Scan for the cell matching the given text and deliver its [x, y] coordinate at center. 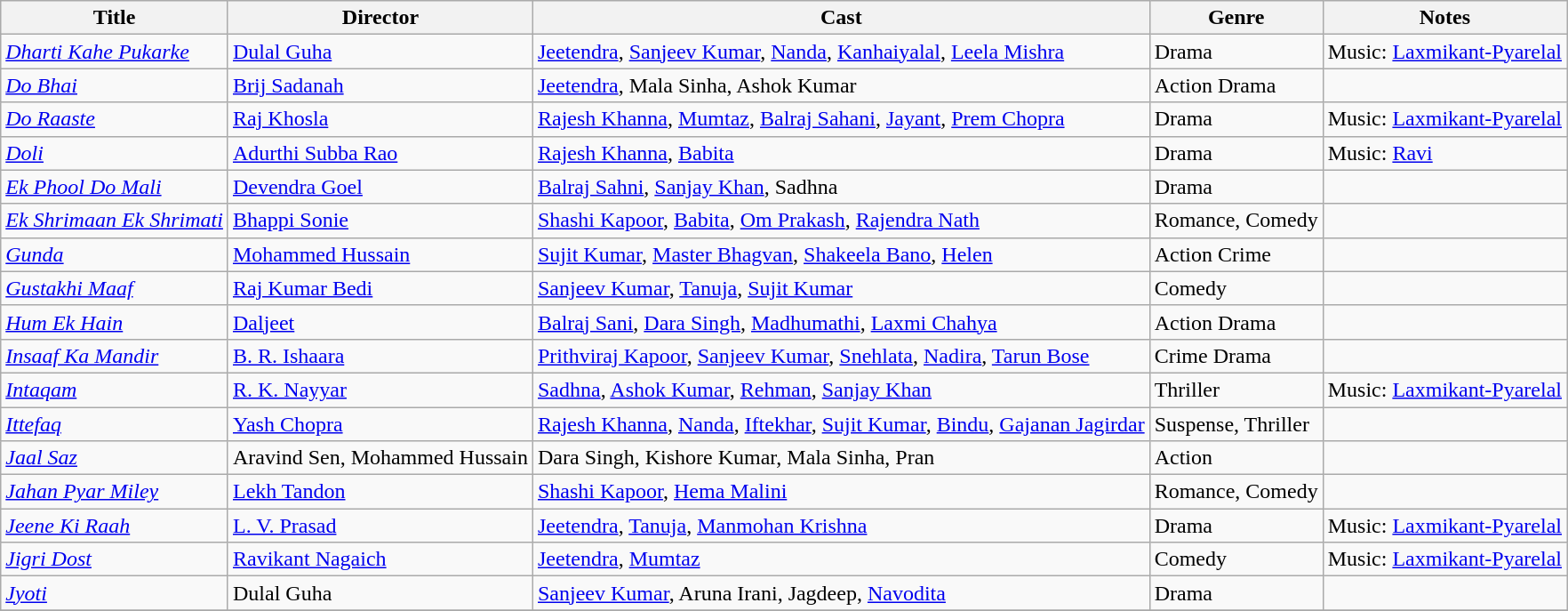
Sanjeev Kumar, Aruna Irani, Jagdeep, Navodita [841, 593]
Balraj Sahni, Sanjay Khan, Sadhna [841, 187]
Rajesh Khanna, Mumtaz, Balraj Sahani, Jayant, Prem Chopra [841, 119]
Music: Ravi [1444, 153]
Doli [115, 153]
Adurthi Subba Rao [380, 153]
Cast [841, 18]
Yash Chopra [380, 424]
Gustakhi Maaf [115, 288]
Shashi Kapoor, Babita, Om Prakash, Rajendra Nath [841, 221]
B. R. Ishaara [380, 356]
Sujit Kumar, Master Bhagvan, Shakeela Bano, Helen [841, 254]
Dharti Kahe Pukarke [115, 52]
Daljeet [380, 322]
Jeetendra, Tanuja, Manmohan Krishna [841, 526]
Title [115, 18]
Sanjeev Kumar, Tanuja, Sujit Kumar [841, 288]
Jeetendra, Mumtaz [841, 559]
Action Crime [1236, 254]
Ittefaq [115, 424]
Jeetendra, Sanjeev Kumar, Nanda, Kanhaiyalal, Leela Mishra [841, 52]
Suspense, Thriller [1236, 424]
Hum Ek Hain [115, 322]
Insaaf Ka Mandir [115, 356]
Jahan Pyar Miley [115, 492]
Sadhna, Ashok Kumar, Rehman, Sanjay Khan [841, 390]
Jigri Dost [115, 559]
Raj Kumar Bedi [380, 288]
Intaqam [115, 390]
Lekh Tandon [380, 492]
Dara Singh, Kishore Kumar, Mala Sinha, Pran [841, 458]
Director [380, 18]
Thriller [1236, 390]
Ek Phool Do Mali [115, 187]
Bhappi Sonie [380, 221]
L. V. Prasad [380, 526]
Jeetendra, Mala Sinha, Ashok Kumar [841, 85]
Jaal Saz [115, 458]
R. K. Nayyar [380, 390]
Do Bhai [115, 85]
Crime Drama [1236, 356]
Jyoti [115, 593]
Aravind Sen, Mohammed Hussain [380, 458]
Notes [1444, 18]
Genre [1236, 18]
Gunda [115, 254]
Ek Shrimaan Ek Shrimati [115, 221]
Ravikant Nagaich [380, 559]
Brij Sadanah [380, 85]
Shashi Kapoor, Hema Malini [841, 492]
Prithviraj Kapoor, Sanjeev Kumar, Snehlata, Nadira, Tarun Bose [841, 356]
Do Raaste [115, 119]
Devendra Goel [380, 187]
Balraj Sani, Dara Singh, Madhumathi, Laxmi Chahya [841, 322]
Rajesh Khanna, Nanda, Iftekhar, Sujit Kumar, Bindu, Gajanan Jagirdar [841, 424]
Mohammed Hussain [380, 254]
Raj Khosla [380, 119]
Rajesh Khanna, Babita [841, 153]
Action [1236, 458]
Jeene Ki Raah [115, 526]
